Return the (x, y) coordinate for the center point of the cell that contains the specified text.  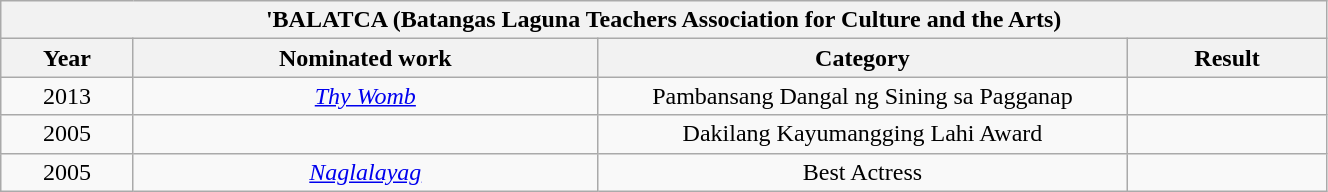
Thy Womb (365, 96)
Best Actress (862, 172)
Result (1228, 58)
Nominated work (365, 58)
Dakilang Kayumangging Lahi Award (862, 134)
Pambansang Dangal ng Sining sa Pagganap (862, 96)
'BALATCA (Batangas Laguna Teachers Association for Culture and the Arts) (664, 20)
Naglalayag (365, 172)
Category (862, 58)
Year (68, 58)
2013 (68, 96)
